For the text-containing cell, return its midpoint in [x, y] coordinate format. 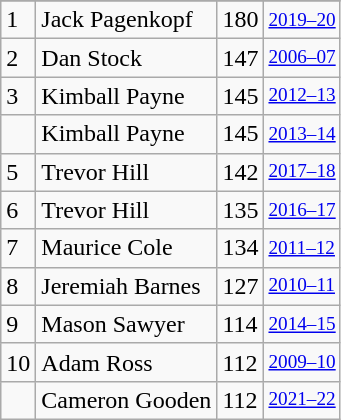
114 [240, 324]
1 [18, 20]
180 [240, 20]
Mason Sawyer [126, 324]
2019–20 [302, 20]
134 [240, 248]
6 [18, 210]
Adam Ross [126, 362]
147 [240, 58]
Cameron Gooden [126, 400]
Jack Pagenkopf [126, 20]
2011–12 [302, 248]
7 [18, 248]
2016–17 [302, 210]
2006–07 [302, 58]
Jeremiah Barnes [126, 286]
2009–10 [302, 362]
142 [240, 172]
3 [18, 96]
2013–14 [302, 134]
9 [18, 324]
8 [18, 286]
Maurice Cole [126, 248]
10 [18, 362]
2012–13 [302, 96]
127 [240, 286]
2017–18 [302, 172]
Dan Stock [126, 58]
2014–15 [302, 324]
5 [18, 172]
2 [18, 58]
135 [240, 210]
2010–11 [302, 286]
2021–22 [302, 400]
